Pinpoint the cell where the given text exists, returning its [x, y] midpoint coordinate. 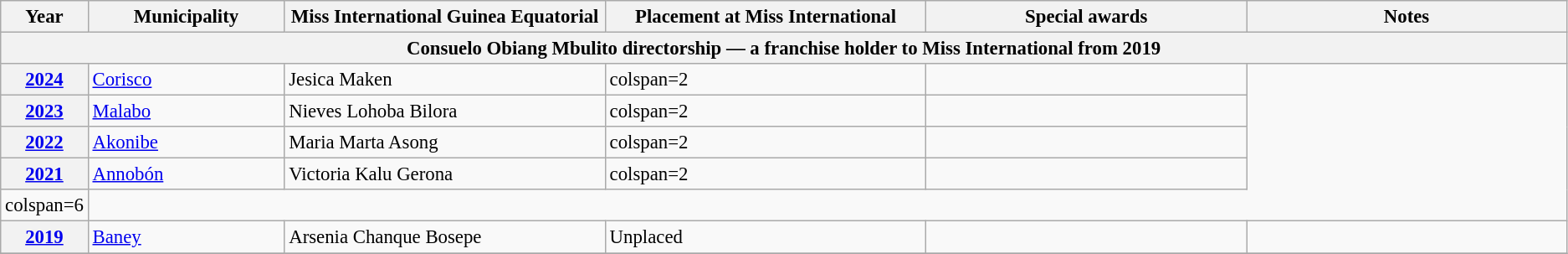
2021 [44, 174]
Consuelo Obiang Mbulito directorship — a franchise holder to Miss International from 2019 [784, 49]
2023 [44, 111]
Special awards [1086, 17]
Miss International Guinea Equatorial [445, 17]
2022 [44, 143]
Placement at Miss International [765, 17]
Arsenia Chanque Bosepe [445, 237]
Malabo [186, 111]
Unplaced [765, 237]
Baney [186, 237]
Corisco [186, 80]
Municipality [186, 17]
Year [44, 17]
Akonibe [186, 143]
Maria Marta Asong [445, 143]
Nieves Lohoba Bilora [445, 111]
Annobón [186, 174]
Notes [1407, 17]
colspan=6 [44, 205]
Victoria Kalu Gerona [445, 174]
2024 [44, 80]
2019 [44, 237]
Jesica Maken [445, 80]
